Locate the cell with the specified text and output its (x, y) center coordinate. 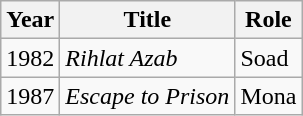
Year (30, 20)
1982 (30, 58)
Escape to Prison (148, 96)
Role (268, 20)
Soad (268, 58)
Title (148, 20)
1987 (30, 96)
Mona (268, 96)
Rihlat Azab (148, 58)
